Return the [X, Y] coordinate for the center point of the cell that contains the specified text.  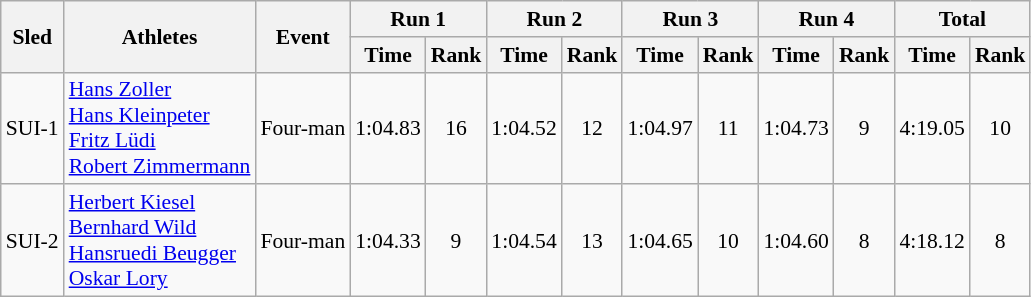
Athletes [160, 36]
SUI-2 [32, 241]
Run 2 [554, 19]
1:04.65 [660, 241]
4:19.05 [932, 128]
1:04.33 [388, 241]
12 [592, 128]
Run 4 [826, 19]
Hans ZollerHans KleinpeterFritz LüdiRobert Zimmermann [160, 128]
Sled [32, 36]
Event [302, 36]
1:04.73 [796, 128]
Run 1 [418, 19]
16 [456, 128]
4:18.12 [932, 241]
1:04.52 [524, 128]
1:04.97 [660, 128]
Total [962, 19]
Herbert KieselBernhard WildHansruedi BeuggerOskar Lory [160, 241]
13 [592, 241]
1:04.60 [796, 241]
SUI-1 [32, 128]
1:04.54 [524, 241]
Run 3 [690, 19]
1:04.83 [388, 128]
11 [728, 128]
